Provide the [X, Y] coordinate of the cell's center where the given text is located.  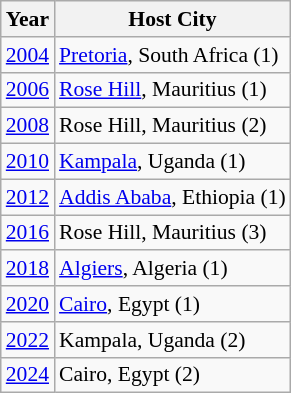
2010 [28, 162]
Year [28, 19]
2020 [28, 304]
Rose Hill, Mauritius (3) [172, 233]
Kampala, Uganda (2) [172, 340]
Pretoria, South Africa (1) [172, 55]
Algiers, Algeria (1) [172, 269]
2004 [28, 55]
Rose Hill, Mauritius (1) [172, 90]
Kampala, Uganda (1) [172, 162]
2016 [28, 233]
Cairo, Egypt (1) [172, 304]
Host City [172, 19]
2024 [28, 375]
Cairo, Egypt (2) [172, 375]
Addis Ababa, Ethiopia (1) [172, 197]
2006 [28, 90]
Rose Hill, Mauritius (2) [172, 126]
2018 [28, 269]
2022 [28, 340]
2008 [28, 126]
2012 [28, 197]
